Output the (X, Y) coordinate of the center of the cell containing the given text.  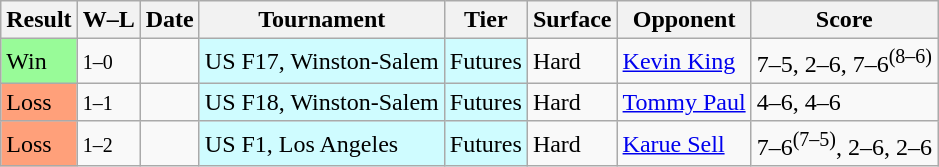
Opponent (684, 20)
Surface (572, 20)
4–6, 4–6 (844, 102)
W–L (108, 20)
Result (39, 20)
US F1, Los Angeles (322, 144)
1–2 (108, 144)
1–1 (108, 102)
US F18, Winston-Salem (322, 102)
US F17, Winston-Salem (322, 62)
Win (39, 62)
Score (844, 20)
Tommy Paul (684, 102)
Kevin King (684, 62)
Karue Sell (684, 144)
7–5, 2–6, 7–6(8–6) (844, 62)
Tournament (322, 20)
Tier (486, 20)
1–0 (108, 62)
7–6(7–5), 2–6, 2–6 (844, 144)
Date (170, 20)
